Extract the [X, Y] coordinate from the center of the cell holding the provided text.  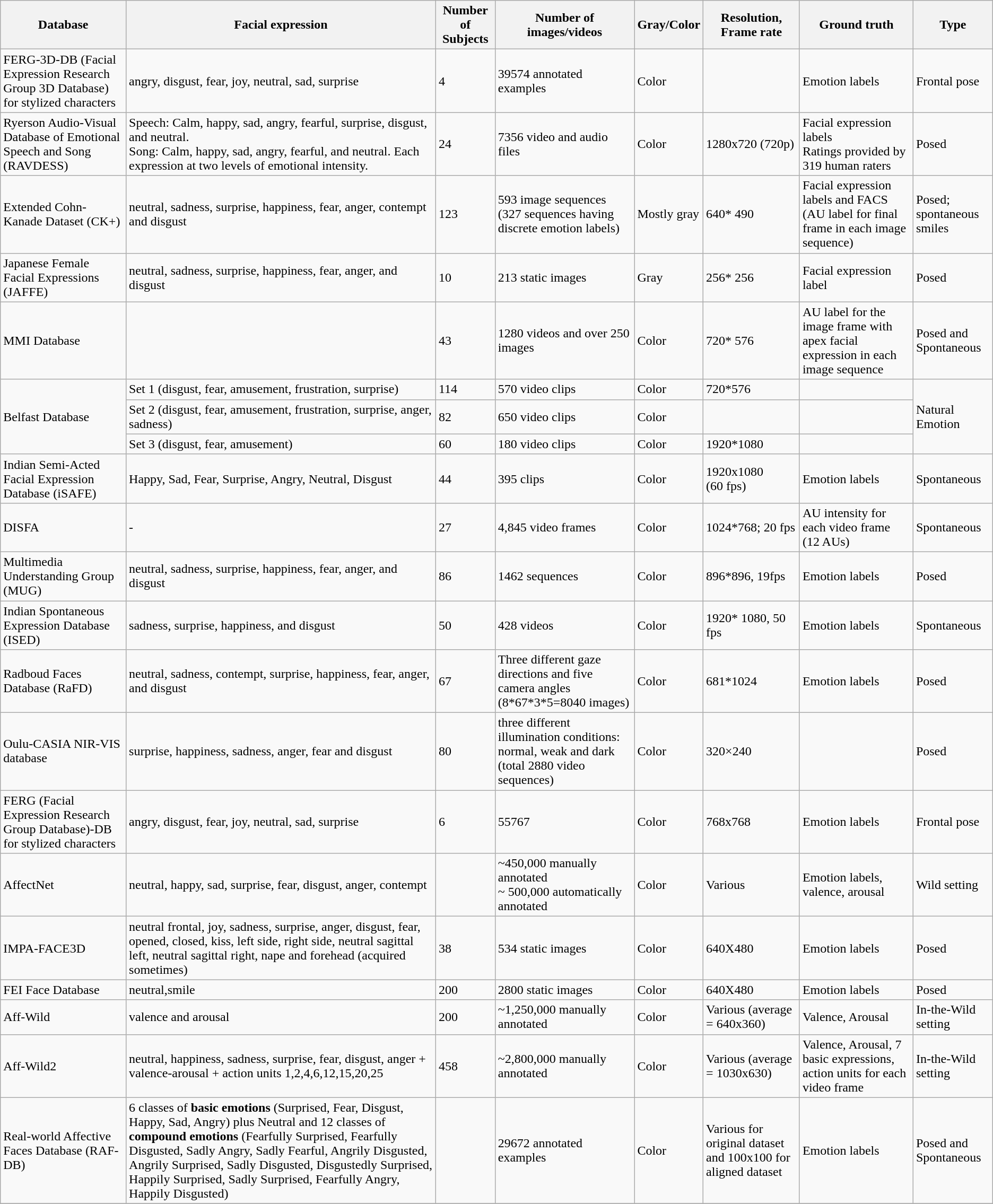
593 image sequences (327 sequences having discrete emotion labels) [564, 214]
Posed; spontaneous smiles [953, 214]
Ryerson Audio-Visual Database of Emotional Speech and Song (RAVDESS) [64, 144]
4 [465, 81]
1920*1080 [752, 444]
~1,250,000 manually annotated [564, 1017]
FERG (Facial Expression Research Group Database)-DB for stylized characters [64, 822]
1280x720 (720p) [752, 144]
458 [465, 1066]
~2,800,000 manually annotated [564, 1066]
39574 annotated examples [564, 81]
Natural Emotion [953, 417]
Aff-Wild [64, 1017]
82 [465, 417]
Wild setting [953, 885]
44 [465, 478]
neutral, happy, sad, surprise, fear, disgust, anger, contempt [281, 885]
Gray [669, 277]
valence and arousal [281, 1017]
neutral, sadness, contempt, surprise, happiness, fear, anger, and disgust [281, 681]
AU intensity for each video frame (12 AUs) [856, 527]
256* 256 [752, 277]
Various for original dataset and 100x100 for aligned dataset [752, 1150]
Number of Subjects [465, 25]
2800 static images [564, 990]
three different illumination conditions: normal, weak and dark (total 2880 video sequences) [564, 752]
6 [465, 822]
114 [465, 389]
Number of images/videos [564, 25]
60 [465, 444]
Extended Cohn-Kanade Dataset (CK+) [64, 214]
1920x1080(60 fps) [752, 478]
681*1024 [752, 681]
Database [64, 25]
86 [465, 576]
428 videos [564, 625]
1280 videos and over 250 images [564, 341]
neutral,smile [281, 990]
Set 3 (disgust, fear, amusement) [281, 444]
Valence, Arousal, 7 basic expressions, action units for each video frame [856, 1066]
Multimedia Understanding Group (MUG) [64, 576]
- [281, 527]
Indian Semi-Acted Facial Expression Database (iSAFE) [64, 478]
Real-world Affective Faces Database (RAF-DB) [64, 1150]
sadness, surprise, happiness, and disgust [281, 625]
123 [465, 214]
10 [465, 277]
29672 annotated examples [564, 1150]
Aff-Wild2 [64, 1066]
395 clips [564, 478]
640* 490 [752, 214]
768x768 [752, 822]
720* 576 [752, 341]
Happy, Sad, Fear, Surprise, Angry, Neutral, Disgust [281, 478]
1462 sequences [564, 576]
~450,000 manually annotated~ 500,000 automatically annotated [564, 885]
neutral, happiness, sadness, surprise, fear, disgust, anger + valence-arousal + action units 1,2,4,6,12,15,20,25 [281, 1066]
67 [465, 681]
Belfast Database [64, 417]
Gray/Color [669, 25]
1024*768; 20 fps [752, 527]
Valence, Arousal [856, 1017]
80 [465, 752]
Radboud Faces Database (RaFD) [64, 681]
neutral, sadness, surprise, happiness, fear, anger, contempt and disgust [281, 214]
Facial expression labelsRatings provided by 319 human raters [856, 144]
DISFA [64, 527]
Various [752, 885]
Japanese Female Facial Expressions (JAFFE) [64, 277]
534 static images [564, 948]
213 static images [564, 277]
surprise, happiness, sadness, anger, fear and disgust [281, 752]
Ground truth [856, 25]
7356 video and audio files [564, 144]
Set 2 (disgust, fear, amusement, frustration, surprise, anger, sadness) [281, 417]
IMPA-FACE3D [64, 948]
Various (average = 1030x630) [752, 1066]
Facial expression labels and FACS (AU label for final frame in each image sequence) [856, 214]
27 [465, 527]
AffectNet [64, 885]
24 [465, 144]
570 video clips [564, 389]
FEI Face Database [64, 990]
Oulu-CASIA NIR-VIS database [64, 752]
650 video clips [564, 417]
MMI Database [64, 341]
43 [465, 341]
Resolution, Frame rate [752, 25]
720*576 [752, 389]
Facial expression label [856, 277]
55767 [564, 822]
4,845 video frames [564, 527]
Mostly gray [669, 214]
38 [465, 948]
50 [465, 625]
AU label for the image frame with apex facial expression in each image sequence [856, 341]
Indian Spontaneous Expression Database (ISED) [64, 625]
Three different gaze directions and five camera angles (8*67*3*5=8040 images) [564, 681]
Set 1 (disgust, fear, amusement, frustration, surprise) [281, 389]
Facial expression [281, 25]
320×240 [752, 752]
180 video clips [564, 444]
FERG-3D-DB (Facial Expression Research Group 3D Database) for stylized characters [64, 81]
Type [953, 25]
Emotion labels, valence, arousal [856, 885]
1920* 1080, 50 fps [752, 625]
896*896, 19fps [752, 576]
Various (average = 640x360) [752, 1017]
